Detect which cell encompasses the target text, then output its [x, y] center coordinate. 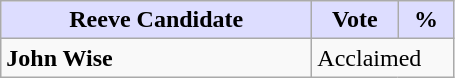
Vote [355, 20]
John Wise [156, 58]
% [426, 20]
Acclaimed [383, 58]
Reeve Candidate [156, 20]
